Output the (X, Y) coordinate of the center of the cell containing the given text.  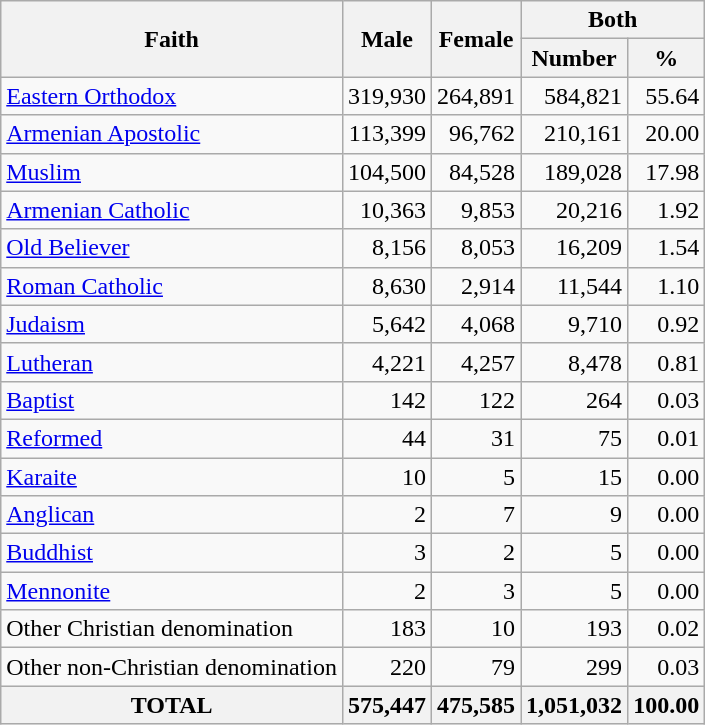
79 (476, 667)
Mennonite (172, 591)
Reformed (172, 438)
264,891 (476, 96)
% (666, 58)
4,068 (476, 324)
11,544 (574, 286)
264 (574, 400)
5,642 (386, 324)
0.81 (666, 362)
Both (613, 20)
575,447 (386, 705)
8,053 (476, 248)
1,051,032 (574, 705)
Armenian Catholic (172, 210)
9 (574, 515)
TOTAL (172, 705)
96,762 (476, 134)
113,399 (386, 134)
122 (476, 400)
Faith (172, 39)
9,710 (574, 324)
100.00 (666, 705)
142 (386, 400)
8,156 (386, 248)
Karaite (172, 477)
0.02 (666, 629)
220 (386, 667)
15 (574, 477)
9,853 (476, 210)
Roman Catholic (172, 286)
31 (476, 438)
Other non-Christian denomination (172, 667)
Buddhist (172, 553)
Muslim (172, 172)
210,161 (574, 134)
4,221 (386, 362)
Female (476, 39)
8,478 (574, 362)
20,216 (574, 210)
319,930 (386, 96)
Eastern Orthodox (172, 96)
4,257 (476, 362)
475,585 (476, 705)
Number (574, 58)
8,630 (386, 286)
584,821 (574, 96)
189,028 (574, 172)
Judaism (172, 324)
10,363 (386, 210)
Armenian Apostolic (172, 134)
17.98 (666, 172)
44 (386, 438)
299 (574, 667)
104,500 (386, 172)
1.54 (666, 248)
1.92 (666, 210)
84,528 (476, 172)
16,209 (574, 248)
7 (476, 515)
Baptist (172, 400)
0.92 (666, 324)
75 (574, 438)
1.10 (666, 286)
55.64 (666, 96)
2,914 (476, 286)
193 (574, 629)
Other Christian denomination (172, 629)
Old Believer (172, 248)
183 (386, 629)
Male (386, 39)
20.00 (666, 134)
Lutheran (172, 362)
Anglican (172, 515)
0.01 (666, 438)
